Capture the cell that displays the provided text and extract its [X, Y] central coordinate. 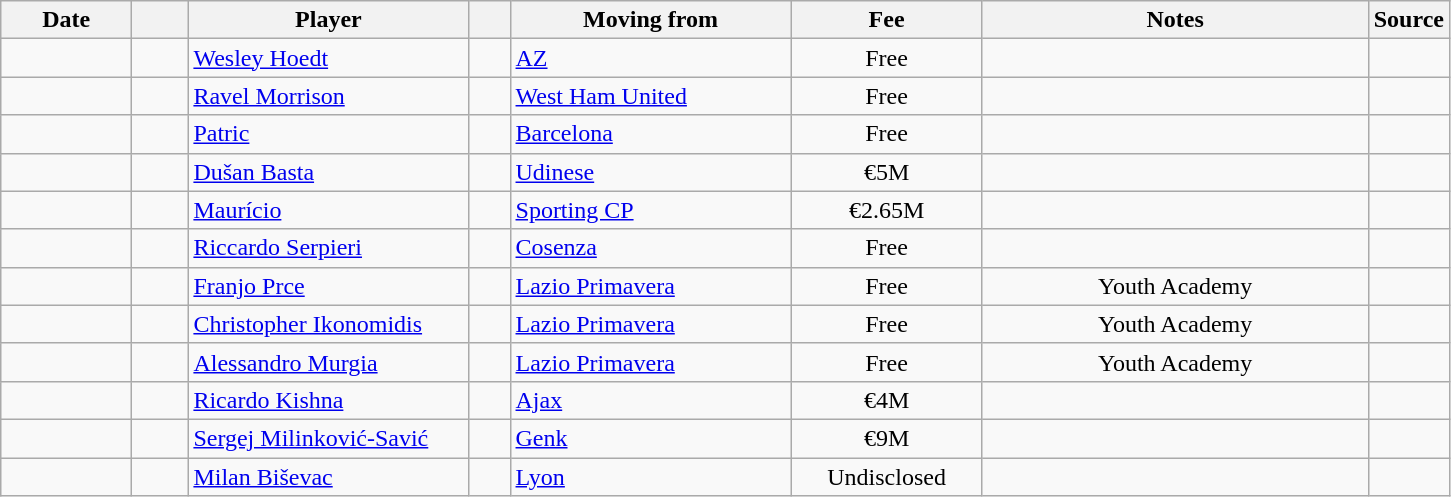
Source [1408, 20]
Dušan Basta [328, 172]
Lyon [650, 477]
Wesley Hoedt [328, 58]
Undisclosed [886, 477]
AZ [650, 58]
Sergej Milinković-Savić [328, 438]
Christopher Ikonomidis [328, 324]
Maurício [328, 210]
Milan Biševac [328, 477]
Moving from [650, 20]
Genk [650, 438]
€5M [886, 172]
Ravel Morrison [328, 96]
Date [66, 20]
€9M [886, 438]
Patric [328, 134]
Franjo Prce [328, 286]
Sporting CP [650, 210]
Player [328, 20]
Notes [1175, 20]
Udinese [650, 172]
€4M [886, 400]
Cosenza [650, 248]
West Ham United [650, 96]
Riccardo Serpieri [328, 248]
Ajax [650, 400]
Fee [886, 20]
€2.65M [886, 210]
Ricardo Kishna [328, 400]
Alessandro Murgia [328, 362]
Barcelona [650, 134]
